From the cell containing the given text, extract its center point as (X, Y) coordinate. 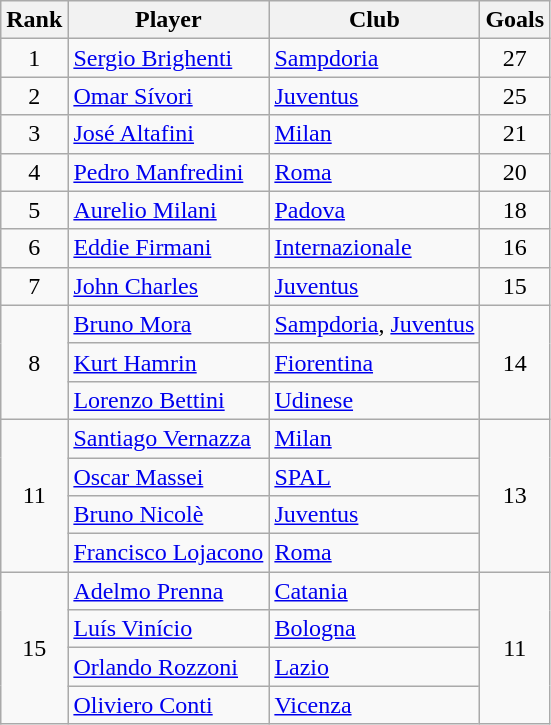
14 (515, 362)
Lorenzo Bettini (168, 400)
Omar Sívori (168, 96)
Eddie Firmani (168, 248)
Francisco Lojacono (168, 553)
18 (515, 210)
Club (374, 20)
6 (34, 248)
Bruno Nicolè (168, 515)
Oscar Massei (168, 477)
Kurt Hamrin (168, 362)
Orlando Rozzoni (168, 667)
Internazionale (374, 248)
1 (34, 58)
Player (168, 20)
Luís Vinício (168, 629)
Goals (515, 20)
SPAL (374, 477)
Adelmo Prenna (168, 591)
Aurelio Milani (168, 210)
Padova (374, 210)
Bruno Mora (168, 324)
25 (515, 96)
2 (34, 96)
Vicenza (374, 705)
16 (515, 248)
4 (34, 172)
20 (515, 172)
27 (515, 58)
Santiago Vernazza (168, 438)
Sampdoria, Juventus (374, 324)
Sampdoria (374, 58)
Rank (34, 20)
3 (34, 134)
21 (515, 134)
7 (34, 286)
5 (34, 210)
Bologna (374, 629)
Lazio (374, 667)
Oliviero Conti (168, 705)
8 (34, 362)
Pedro Manfredini (168, 172)
John Charles (168, 286)
Fiorentina (374, 362)
José Altafini (168, 134)
13 (515, 495)
Udinese (374, 400)
Sergio Brighenti (168, 58)
Catania (374, 591)
